Extract the (x, y) coordinate from the center of the cell holding the provided text.  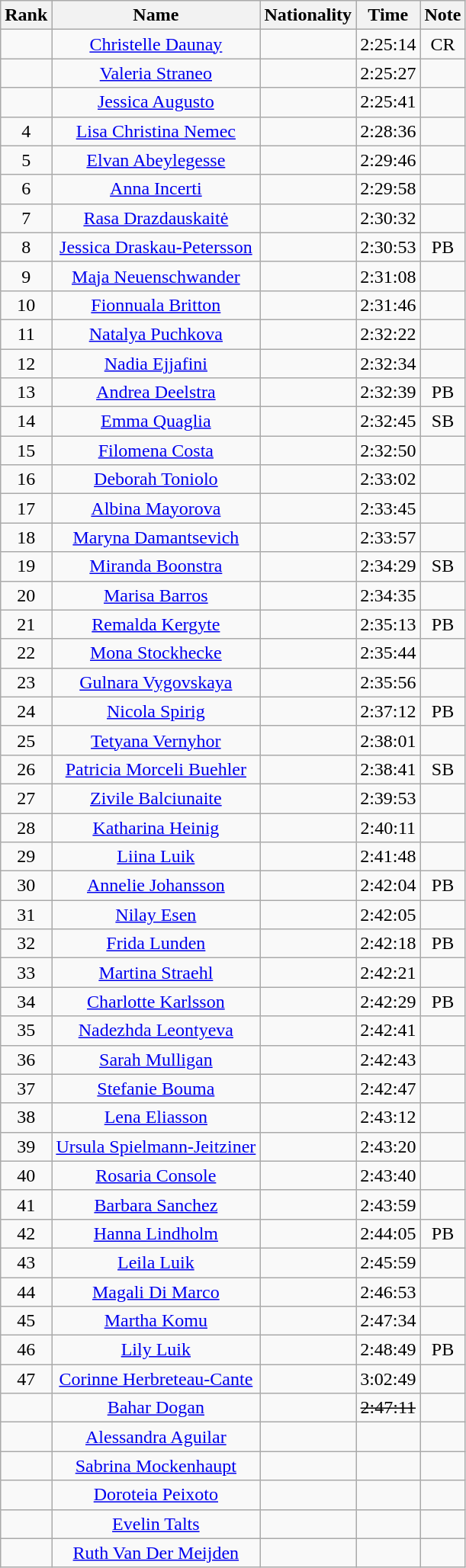
Zivile Balciunaite (156, 798)
5 (26, 160)
Miranda Boonstra (156, 566)
28 (26, 827)
Elvan Abeylegesse (156, 160)
2:32:34 (388, 364)
40 (26, 1175)
Rank (26, 15)
2:38:01 (388, 740)
17 (26, 508)
2:42:29 (388, 1002)
2:42:18 (388, 944)
Fionnuala Britton (156, 305)
2:41:48 (388, 857)
Albina Mayorova (156, 508)
2:43:20 (388, 1146)
Emma Quaglia (156, 422)
2:30:32 (388, 218)
Nadezhda Leontyeva (156, 1031)
2:42:05 (388, 915)
Charlotte Karlsson (156, 1002)
2:34:35 (388, 595)
47 (26, 1379)
8 (26, 247)
Frida Lunden (156, 944)
Corinne Herbreteau-Cante (156, 1379)
46 (26, 1350)
Barbara Sanchez (156, 1204)
Marisa Barros (156, 595)
Gulnara Vygovskaya (156, 682)
2:47:34 (388, 1321)
2:33:02 (388, 479)
44 (26, 1292)
2:28:36 (388, 131)
Martina Straehl (156, 973)
Bahar Dogan (156, 1408)
35 (26, 1031)
Rosaria Console (156, 1175)
2:32:22 (388, 334)
Lily Luik (156, 1350)
31 (26, 915)
9 (26, 276)
2:37:12 (388, 711)
27 (26, 798)
2:30:53 (388, 247)
2:43:12 (388, 1117)
Remalda Kergyte (156, 624)
2:38:41 (388, 769)
Nicola Spirig (156, 711)
Stefanie Bouma (156, 1089)
Deborah Toniolo (156, 479)
37 (26, 1089)
41 (26, 1204)
2:35:13 (388, 624)
3:02:49 (388, 1379)
Note (442, 15)
Liina Luik (156, 857)
Name (156, 15)
24 (26, 711)
2:29:58 (388, 189)
12 (26, 364)
Leila Luik (156, 1262)
2:25:41 (388, 102)
18 (26, 537)
22 (26, 653)
4 (26, 131)
Maja Neuenschwander (156, 276)
Ursula Spielmann-Jeitziner (156, 1146)
CR (442, 44)
Alessandra Aguilar (156, 1437)
Time (388, 15)
13 (26, 393)
36 (26, 1060)
30 (26, 886)
Lena Eliasson (156, 1117)
2:34:29 (388, 566)
10 (26, 305)
Martha Komu (156, 1321)
Andrea Deelstra (156, 393)
45 (26, 1321)
Rasa Drazdauskaitė (156, 218)
Mona Stockhecke (156, 653)
2:35:56 (388, 682)
2:33:57 (388, 537)
39 (26, 1146)
Hanna Lindholm (156, 1233)
2:40:11 (388, 827)
42 (26, 1233)
23 (26, 682)
Filomena Costa (156, 451)
15 (26, 451)
Lisa Christina Nemec (156, 131)
11 (26, 334)
20 (26, 595)
Sabrina Mockenhaupt (156, 1466)
14 (26, 422)
2:42:04 (388, 886)
7 (26, 218)
43 (26, 1262)
Katharina Heinig (156, 827)
2:33:45 (388, 508)
Natalya Puchkova (156, 334)
38 (26, 1117)
Tetyana Vernyhor (156, 740)
2:45:59 (388, 1262)
2:35:44 (388, 653)
Doroteia Peixoto (156, 1495)
2:31:46 (388, 305)
Nilay Esen (156, 915)
2:32:50 (388, 451)
2:42:47 (388, 1089)
2:32:45 (388, 422)
2:39:53 (388, 798)
Magali Di Marco (156, 1292)
Sarah Mulligan (156, 1060)
26 (26, 769)
16 (26, 479)
2:43:40 (388, 1175)
2:25:14 (388, 44)
Ruth Van Der Meijden (156, 1553)
2:48:49 (388, 1350)
2:42:21 (388, 973)
Maryna Damantsevich (156, 537)
Anna Incerti (156, 189)
2:42:41 (388, 1031)
2:47:11 (388, 1408)
33 (26, 973)
34 (26, 1002)
2:29:46 (388, 160)
21 (26, 624)
2:25:27 (388, 73)
Jessica Draskau-Petersson (156, 247)
29 (26, 857)
2:44:05 (388, 1233)
Valeria Straneo (156, 73)
2:31:08 (388, 276)
Patricia Morceli Buehler (156, 769)
32 (26, 944)
2:43:59 (388, 1204)
25 (26, 740)
Nationality (308, 15)
Evelin Talts (156, 1524)
2:32:39 (388, 393)
6 (26, 189)
19 (26, 566)
Nadia Ejjafini (156, 364)
2:42:43 (388, 1060)
2:46:53 (388, 1292)
Jessica Augusto (156, 102)
Annelie Johansson (156, 886)
Christelle Daunay (156, 44)
